Return the (X, Y) coordinate for the center point of the cell that contains the specified text.  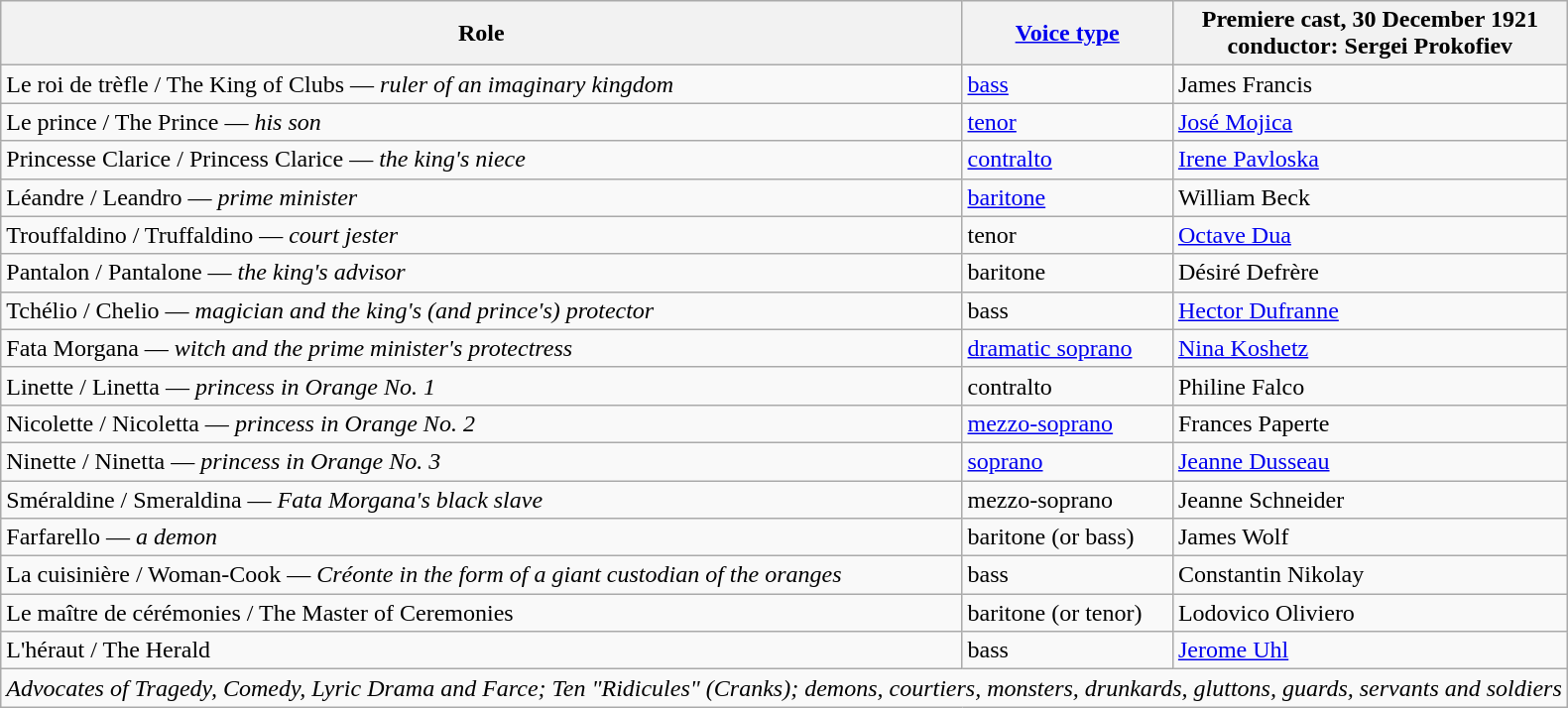
Le maître de cérémonies / The Master of Ceremonies (482, 613)
James Francis (1370, 84)
Le prince / The Prince — his son (482, 122)
Ninette / Ninetta — princess in Orange No. 3 (482, 461)
Le roi de trèfle / The King of Clubs — ruler of an imaginary kingdom (482, 84)
Pantalon / Pantalone — the king's advisor (482, 273)
Constantin Nikolay (1370, 575)
Role (482, 34)
Désiré Defrère (1370, 273)
Jerome Uhl (1370, 650)
Sméraldine / Smeraldina — Fata Morgana's black slave (482, 499)
José Mojica (1370, 122)
Lodovico Oliviero (1370, 613)
Octave Dua (1370, 235)
Linette / Linetta — princess in Orange No. 1 (482, 386)
Hector Dufranne (1370, 310)
Frances Paperte (1370, 423)
Nicolette / Nicoletta — princess in Orange No. 2 (482, 423)
Fata Morgana — witch and the prime minister's protectress (482, 348)
Tchélio / Chelio — magician and the king's (and prince's) protector (482, 310)
L'héraut / The Herald (482, 650)
Jeanne Schneider (1370, 499)
Voice type (1067, 34)
Premiere cast, 30 December 1921conductor: Sergei Prokofiev (1370, 34)
William Beck (1370, 197)
Trouffaldino / Truffaldino — court jester (482, 235)
Princesse Clarice / Princess Clarice — the king's niece (482, 160)
Léandre / Leandro — prime minister (482, 197)
dramatic soprano (1067, 348)
baritone (or bass) (1067, 537)
baritone (or tenor) (1067, 613)
soprano (1067, 461)
James Wolf (1370, 537)
La cuisinière / Woman-Cook — Créonte in the form of a giant custodian of the oranges (482, 575)
Irene Pavloska (1370, 160)
Philine Falco (1370, 386)
Nina Koshetz (1370, 348)
Jeanne Dusseau (1370, 461)
Farfarello — a demon (482, 537)
